From the cell containing the given text, extract its center point as [x, y] coordinate. 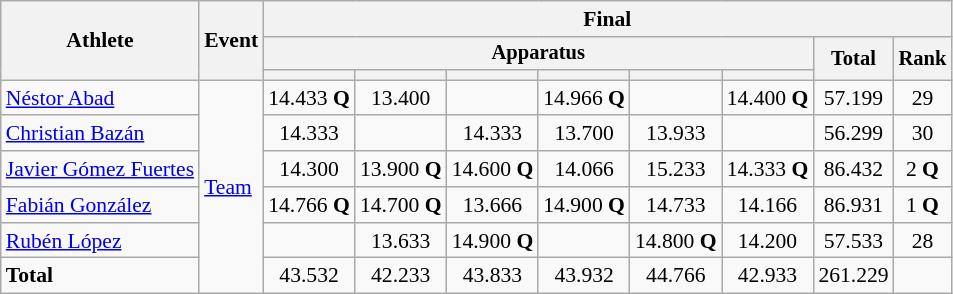
43.932 [584, 276]
57.533 [853, 241]
13.900 Q [401, 169]
Event [231, 40]
Fabián González [100, 205]
Javier Gómez Fuertes [100, 169]
Néstor Abad [100, 98]
2 Q [923, 169]
Christian Bazán [100, 134]
Team [231, 187]
86.931 [853, 205]
13.933 [676, 134]
14.433 Q [309, 98]
Apparatus [538, 54]
14.066 [584, 169]
1 Q [923, 205]
Final [607, 19]
14.733 [676, 205]
14.200 [768, 241]
14.300 [309, 169]
14.766 Q [309, 205]
14.400 Q [768, 98]
13.400 [401, 98]
261.229 [853, 276]
13.633 [401, 241]
14.333 Q [768, 169]
29 [923, 98]
14.600 Q [493, 169]
28 [923, 241]
Rank [923, 58]
15.233 [676, 169]
56.299 [853, 134]
42.933 [768, 276]
14.800 Q [676, 241]
30 [923, 134]
Rubén López [100, 241]
86.432 [853, 169]
14.166 [768, 205]
13.666 [493, 205]
43.833 [493, 276]
44.766 [676, 276]
42.233 [401, 276]
14.966 Q [584, 98]
14.700 Q [401, 205]
Athlete [100, 40]
13.700 [584, 134]
57.199 [853, 98]
43.532 [309, 276]
